Determine the (x, y) coordinate at the center of the cell enclosing the given text.  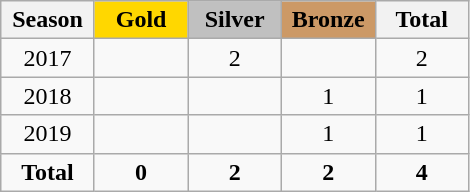
Gold (141, 20)
Bronze (328, 20)
2019 (48, 134)
Silver (235, 20)
2018 (48, 96)
4 (422, 172)
0 (141, 172)
2017 (48, 58)
Season (48, 20)
